Determine the [x, y] coordinate at the center of the cell enclosing the given text.  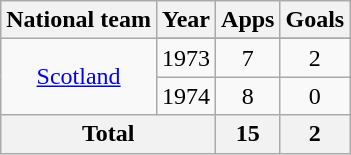
Total [108, 134]
8 [248, 96]
1973 [186, 58]
Goals [315, 20]
15 [248, 134]
0 [315, 96]
Year [186, 20]
Apps [248, 20]
7 [248, 58]
National team [79, 20]
Scotland [79, 77]
1974 [186, 96]
